Detect which cell encompasses the target text, then output its (X, Y) center coordinate. 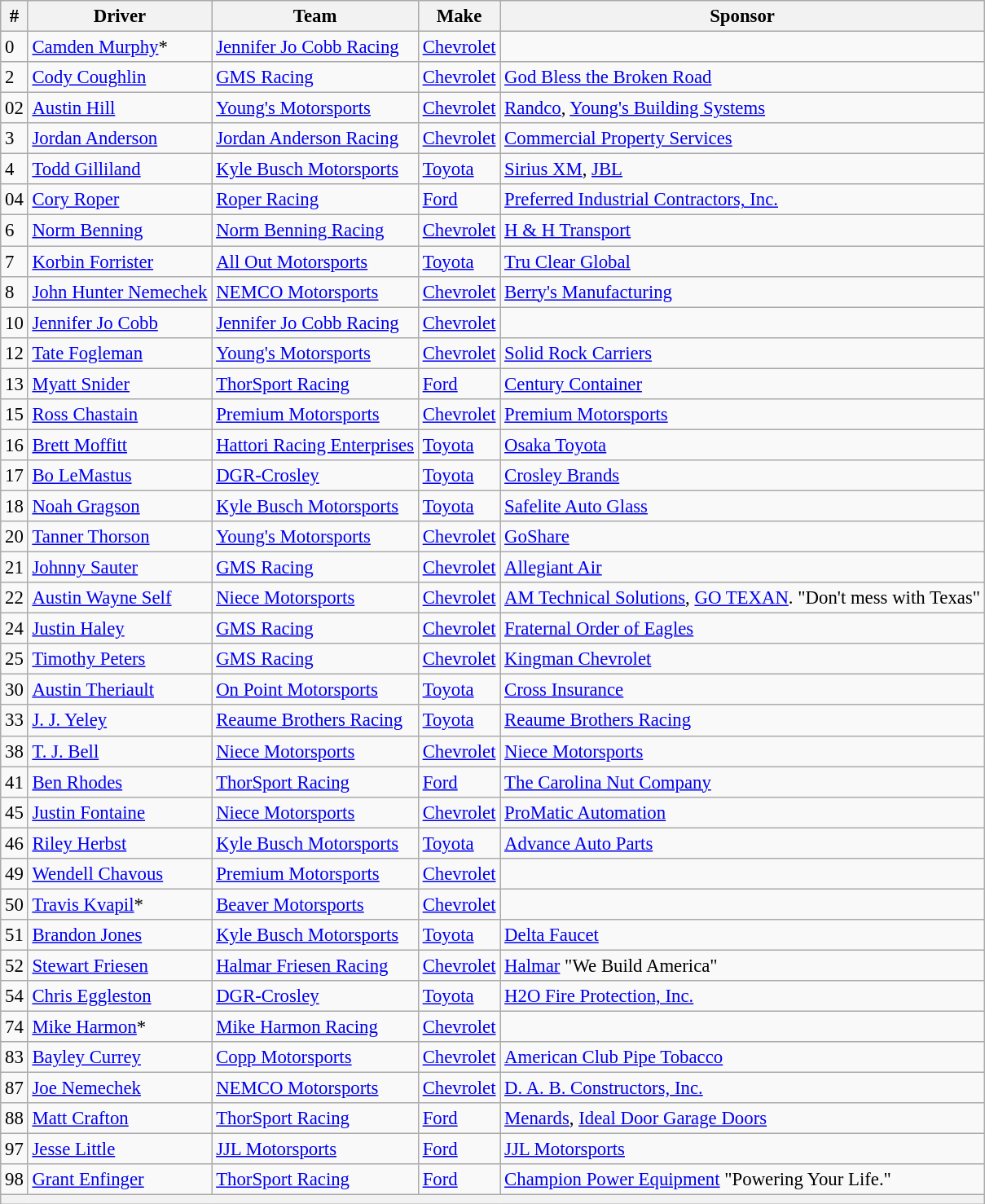
41 (15, 782)
Norm Benning (120, 231)
Justin Fontaine (120, 812)
24 (15, 629)
20 (15, 537)
Noah Gragson (120, 506)
13 (15, 384)
49 (15, 874)
51 (15, 935)
Stewart Friesen (120, 965)
Jennifer Jo Cobb (120, 323)
Joe Nemechek (120, 1088)
45 (15, 812)
Ross Chastain (120, 415)
74 (15, 1027)
Jordan Anderson Racing (315, 138)
On Point Motorsports (315, 690)
Solid Rock Carriers (743, 353)
John Hunter Nemechek (120, 292)
16 (15, 445)
83 (15, 1057)
Grant Enfinger (120, 1180)
04 (15, 200)
Tanner Thorson (120, 537)
Commercial Property Services (743, 138)
Make (459, 16)
Team (315, 16)
Bayley Currey (120, 1057)
Myatt Snider (120, 384)
T. J. Bell (120, 751)
Hattori Racing Enterprises (315, 445)
Champion Power Equipment "Powering Your Life." (743, 1180)
Century Container (743, 384)
Copp Motorsports (315, 1057)
Safelite Auto Glass (743, 506)
Austin Hill (120, 108)
H2O Fire Protection, Inc. (743, 996)
Austin Theriault (120, 690)
38 (15, 751)
Mike Harmon* (120, 1027)
God Bless the Broken Road (743, 77)
Ben Rhodes (120, 782)
Jordan Anderson (120, 138)
Jesse Little (120, 1149)
2 (15, 77)
02 (15, 108)
American Club Pipe Tobacco (743, 1057)
46 (15, 843)
Randco, Young's Building Systems (743, 108)
7 (15, 261)
All Out Motorsports (315, 261)
Brett Moffitt (120, 445)
Justin Haley (120, 629)
Halmar "We Build America" (743, 965)
88 (15, 1118)
Crosley Brands (743, 476)
4 (15, 169)
Brandon Jones (120, 935)
33 (15, 721)
98 (15, 1180)
GoShare (743, 537)
25 (15, 659)
Sponsor (743, 16)
Halmar Friesen Racing (315, 965)
8 (15, 292)
52 (15, 965)
J. J. Yeley (120, 721)
21 (15, 568)
Todd Gilliland (120, 169)
10 (15, 323)
Delta Faucet (743, 935)
Beaver Motorsports (315, 904)
Wendell Chavous (120, 874)
The Carolina Nut Company (743, 782)
Tate Fogleman (120, 353)
Driver (120, 16)
30 (15, 690)
Camden Murphy* (120, 47)
AM Technical Solutions, GO TEXAN. "Don't mess with Texas" (743, 598)
54 (15, 996)
Preferred Industrial Contractors, Inc. (743, 200)
0 (15, 47)
Johnny Sauter (120, 568)
Riley Herbst (120, 843)
Sirius XM, JBL (743, 169)
Cross Insurance (743, 690)
Roper Racing (315, 200)
Timothy Peters (120, 659)
Menards, Ideal Door Garage Doors (743, 1118)
Mike Harmon Racing (315, 1027)
Korbin Forrister (120, 261)
12 (15, 353)
3 (15, 138)
6 (15, 231)
D. A. B. Constructors, Inc. (743, 1088)
Tru Clear Global (743, 261)
Bo LeMastus (120, 476)
Chris Eggleston (120, 996)
Berry's Manufacturing (743, 292)
22 (15, 598)
87 (15, 1088)
Cory Roper (120, 200)
Cody Coughlin (120, 77)
15 (15, 415)
# (15, 16)
Osaka Toyota (743, 445)
Advance Auto Parts (743, 843)
17 (15, 476)
Fraternal Order of Eagles (743, 629)
Norm Benning Racing (315, 231)
Matt Crafton (120, 1118)
18 (15, 506)
H & H Transport (743, 231)
Austin Wayne Self (120, 598)
97 (15, 1149)
Kingman Chevrolet (743, 659)
50 (15, 904)
Travis Kvapil* (120, 904)
ProMatic Automation (743, 812)
Allegiant Air (743, 568)
